Locate the cell with the specified text and output its [x, y] center coordinate. 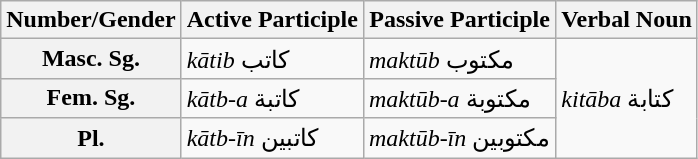
kitāba كتابة [627, 98]
maktūb مكتوب [459, 59]
Passive Participle [459, 20]
maktūb-a مكتوبة [459, 98]
Verbal Noun [627, 20]
Active Participle [272, 20]
maktūb-īn مكتوبين [459, 138]
kātb-īn كاتبين [272, 138]
Fem. Sg. [91, 98]
Pl. [91, 138]
kātib كاتب [272, 59]
kātb-a كاتبة [272, 98]
Number/Gender [91, 20]
Masc. Sg. [91, 59]
